Return the (x, y) coordinate for the center point of the cell that contains the specified text.  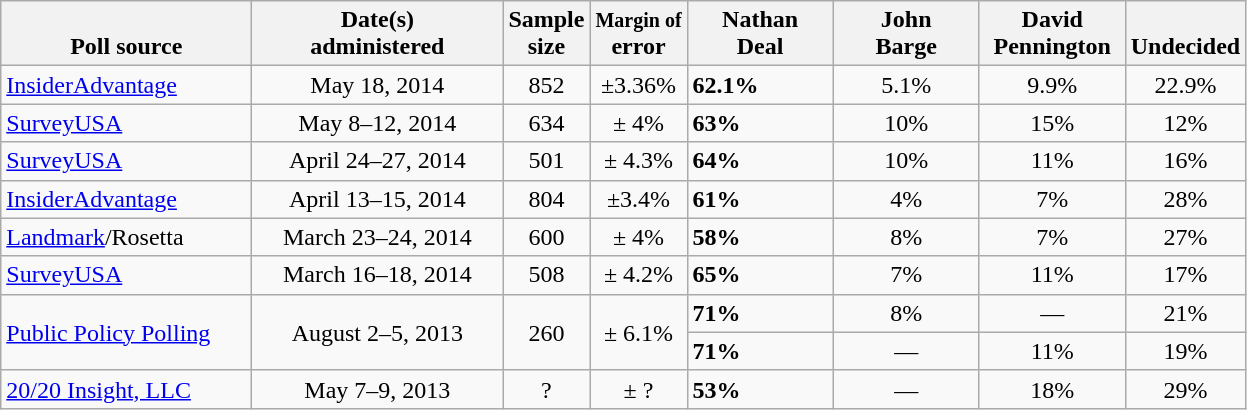
634 (546, 123)
5.1% (906, 85)
19% (1185, 351)
April 24–27, 2014 (378, 161)
852 (546, 85)
Landmark/Rosetta (126, 237)
May 18, 2014 (378, 85)
21% (1185, 313)
12% (1185, 123)
±3.4% (638, 199)
508 (546, 275)
58% (760, 237)
Samplesize (546, 34)
9.9% (1052, 85)
63% (760, 123)
501 (546, 161)
53% (760, 389)
JohnBarge (906, 34)
17% (1185, 275)
29% (1185, 389)
62.1% (760, 85)
± ? (638, 389)
August 2–5, 2013 (378, 332)
± 4.3% (638, 161)
61% (760, 199)
20/20 Insight, LLC (126, 389)
May 7–9, 2013 (378, 389)
NathanDeal (760, 34)
± 4.2% (638, 275)
28% (1185, 199)
? (546, 389)
4% (906, 199)
±3.36% (638, 85)
260 (546, 332)
March 16–18, 2014 (378, 275)
± 6.1% (638, 332)
27% (1185, 237)
64% (760, 161)
Date(s)administered (378, 34)
600 (546, 237)
Undecided (1185, 34)
May 8–12, 2014 (378, 123)
804 (546, 199)
Poll source (126, 34)
April 13–15, 2014 (378, 199)
65% (760, 275)
Public Policy Polling (126, 332)
March 23–24, 2014 (378, 237)
15% (1052, 123)
22.9% (1185, 85)
18% (1052, 389)
16% (1185, 161)
DavidPennington (1052, 34)
Margin oferror (638, 34)
